Determine the (X, Y) coordinate at the center of the cell enclosing the given text.  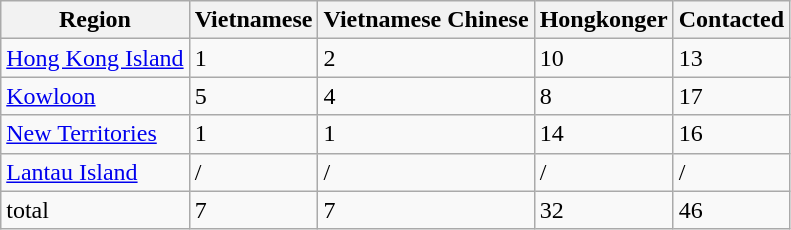
17 (731, 96)
46 (731, 210)
14 (604, 134)
4 (426, 96)
Hong Kong Island (95, 58)
2 (426, 58)
Vietnamese Chinese (426, 20)
Hongkonger (604, 20)
Lantau Island (95, 172)
New Territories (95, 134)
5 (254, 96)
8 (604, 96)
Vietnamese (254, 20)
16 (731, 134)
Kowloon (95, 96)
Region (95, 20)
13 (731, 58)
total (95, 210)
10 (604, 58)
32 (604, 210)
Contacted (731, 20)
